Output the (X, Y) coordinate of the center of the cell containing the given text.  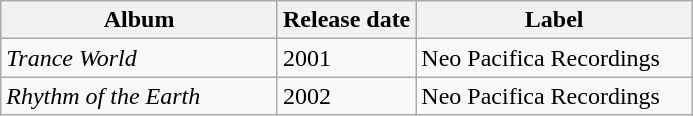
Trance World (140, 58)
Release date (346, 20)
Album (140, 20)
Rhythm of the Earth (140, 96)
2001 (346, 58)
2002 (346, 96)
Label (554, 20)
